Find where the given text appears and provide that cell's center as [X, Y] coordinate. 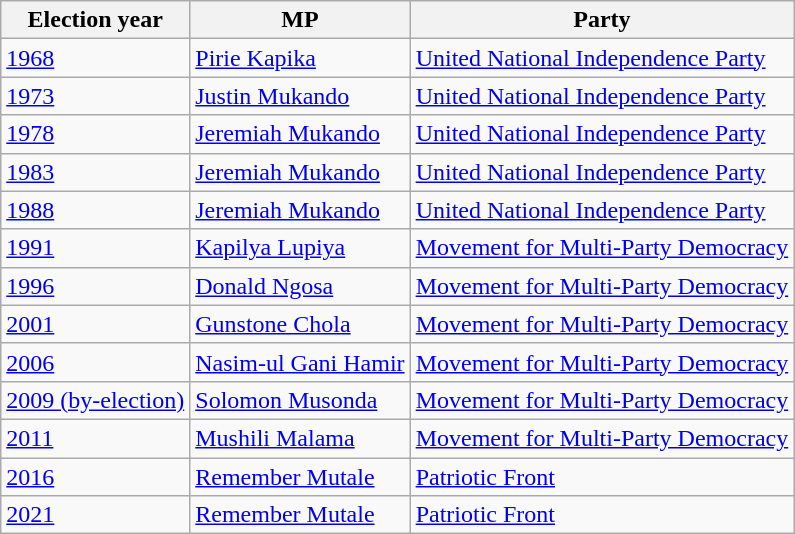
Kapilya Lupiya [300, 248]
1983 [96, 172]
1991 [96, 248]
2016 [96, 477]
1978 [96, 134]
2006 [96, 362]
Mushili Malama [300, 438]
2011 [96, 438]
2001 [96, 324]
1973 [96, 96]
MP [300, 20]
Gunstone Chola [300, 324]
Justin Mukando [300, 96]
1968 [96, 58]
2009 (by-election) [96, 400]
2021 [96, 515]
Nasim-ul Gani Hamir [300, 362]
Pirie Kapika [300, 58]
1988 [96, 210]
Donald Ngosa [300, 286]
Party [602, 20]
Election year [96, 20]
Solomon Musonda [300, 400]
1996 [96, 286]
